Locate the cell with the specified text and output its (X, Y) center coordinate. 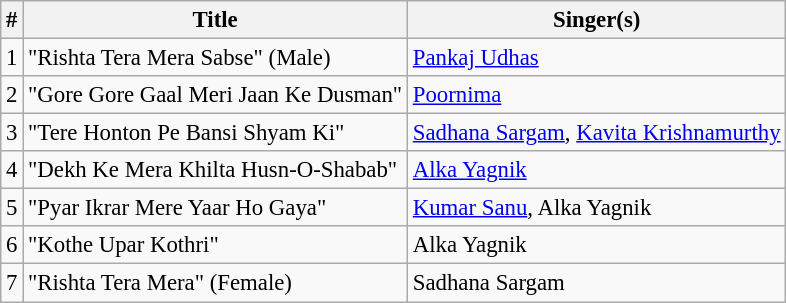
2 (12, 95)
Kumar Sanu, Alka Yagnik (596, 208)
"Tere Honton Pe Bansi Shyam Ki" (216, 133)
5 (12, 208)
Poornima (596, 95)
1 (12, 58)
"Gore Gore Gaal Meri Jaan Ke Dusman" (216, 95)
"Rishta Tera Mera" (Female) (216, 283)
"Kothe Upar Kothri" (216, 245)
7 (12, 283)
# (12, 20)
Title (216, 20)
6 (12, 245)
"Dekh Ke Mera Khilta Husn-O-Shabab" (216, 170)
Pankaj Udhas (596, 58)
3 (12, 133)
Sadhana Sargam (596, 283)
"Rishta Tera Mera Sabse" (Male) (216, 58)
Singer(s) (596, 20)
"Pyar Ikrar Mere Yaar Ho Gaya" (216, 208)
Sadhana Sargam, Kavita Krishnamurthy (596, 133)
4 (12, 170)
